Determine the (X, Y) coordinate at the center of the cell enclosing the given text.  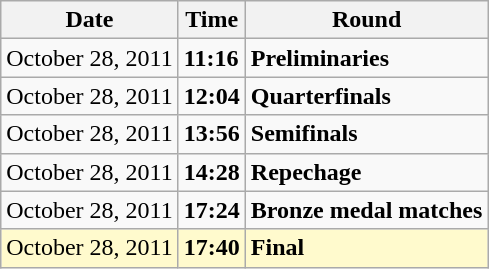
Date (90, 20)
Repechage (366, 172)
11:16 (212, 58)
12:04 (212, 96)
Time (212, 20)
Preliminaries (366, 58)
Bronze medal matches (366, 210)
Semifinals (366, 134)
Round (366, 20)
17:24 (212, 210)
14:28 (212, 172)
17:40 (212, 248)
Quarterfinals (366, 96)
Final (366, 248)
13:56 (212, 134)
